Identify which cell holds the provided text, then report its [x, y] central coordinate. 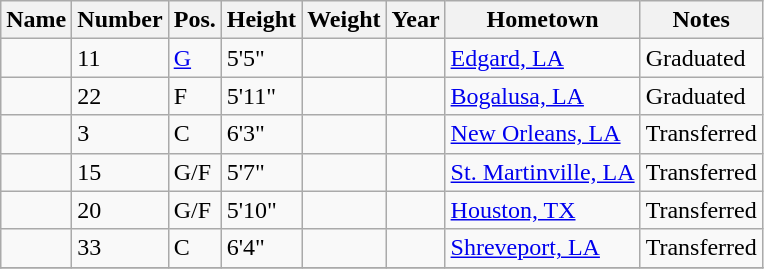
Height [261, 20]
Pos. [194, 20]
Shreveport, LA [542, 248]
Hometown [542, 20]
6'3" [261, 134]
5'10" [261, 210]
F [194, 96]
Year [416, 20]
5'11" [261, 96]
11 [120, 58]
3 [120, 134]
Number [120, 20]
Weight [344, 20]
22 [120, 96]
5'5" [261, 58]
Bogalusa, LA [542, 96]
Notes [701, 20]
Houston, TX [542, 210]
New Orleans, LA [542, 134]
33 [120, 248]
6'4" [261, 248]
15 [120, 172]
20 [120, 210]
Name [36, 20]
G [194, 58]
Edgard, LA [542, 58]
5'7" [261, 172]
St. Martinville, LA [542, 172]
